Pinpoint the cell where the given text exists, returning its [x, y] midpoint coordinate. 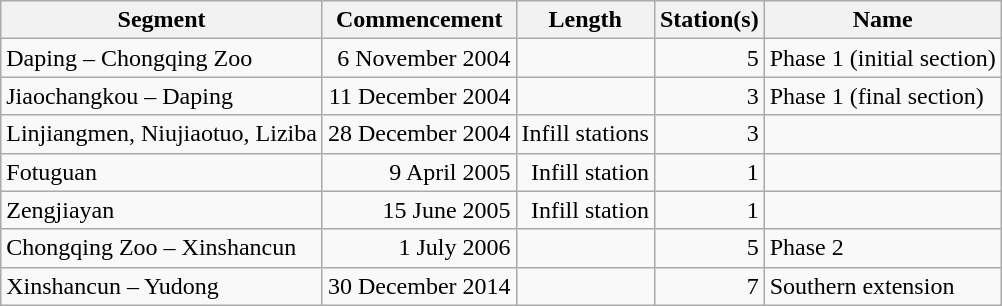
Length [585, 20]
30 December 2014 [419, 286]
Infill stations [585, 134]
11 December 2004 [419, 96]
Jiaochangkou – Daping [162, 96]
Phase 1 (final section) [882, 96]
Linjiangmen, Niujiaotuo, Liziba [162, 134]
Commencement [419, 20]
6 November 2004 [419, 58]
Southern extension [882, 286]
Segment [162, 20]
Chongqing Zoo – Xinshancun [162, 248]
Phase 1 (initial section) [882, 58]
Xinshancun – Yudong [162, 286]
Daping – Chongqing Zoo [162, 58]
9 April 2005 [419, 172]
28 December 2004 [419, 134]
Station(s) [709, 20]
7 [709, 286]
Fotuguan [162, 172]
Zengjiayan [162, 210]
1 July 2006 [419, 248]
Name [882, 20]
Phase 2 [882, 248]
15 June 2005 [419, 210]
